Search for the cell housing the specified text and yield its [x, y] center coordinate. 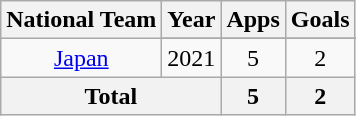
Apps [253, 20]
Total [111, 96]
Year [192, 20]
2021 [192, 58]
Japan [82, 58]
Goals [320, 20]
National Team [82, 20]
